Output the (X, Y) coordinate of the center of the cell containing the given text.  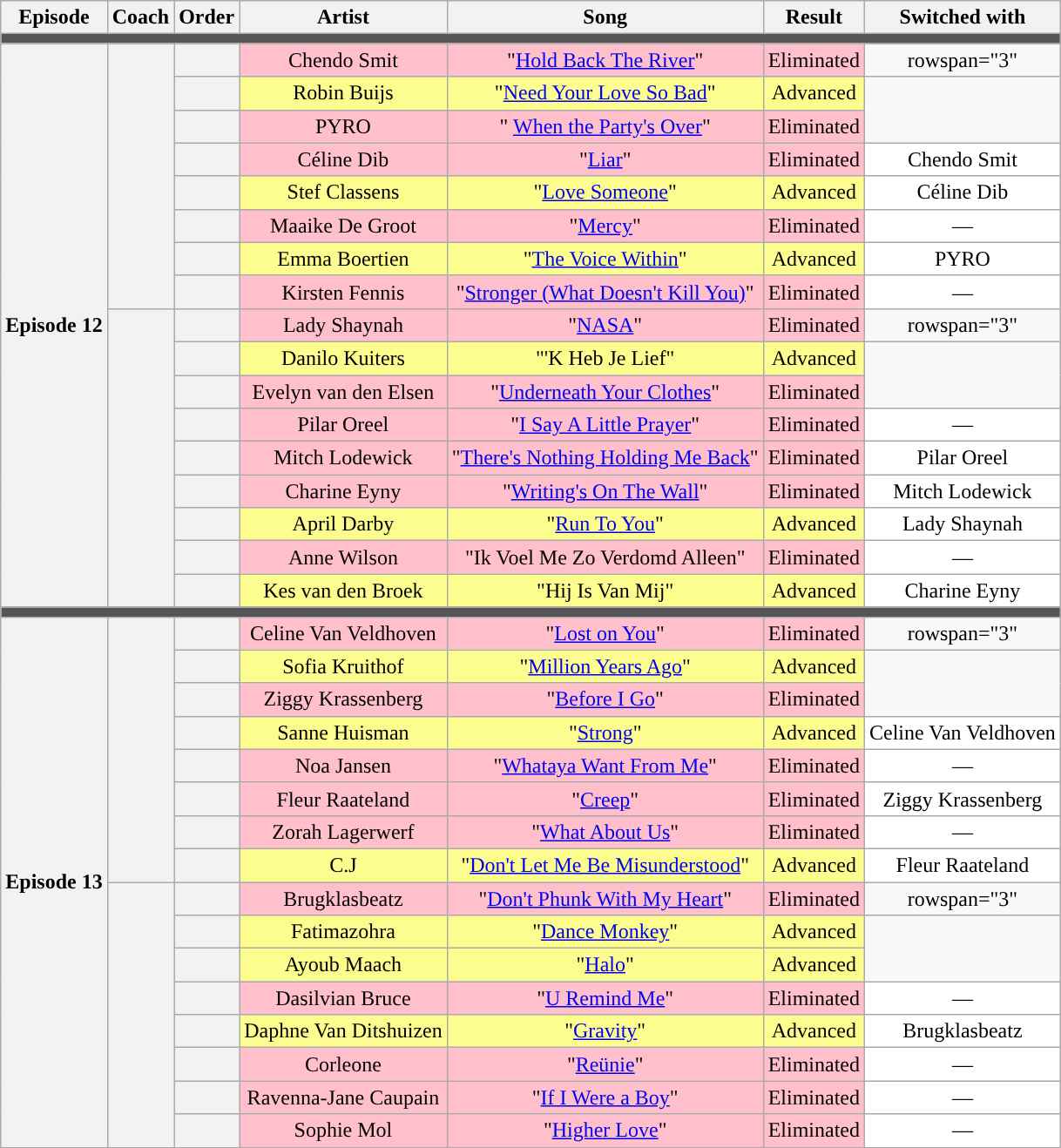
"Strong" (605, 733)
"Mercy" (605, 226)
Robin Buijs (343, 93)
Sofia Kruithof (343, 666)
Kes van den Broek (343, 591)
Artist (343, 17)
"Million Years Ago" (605, 666)
"Hij Is Van Mij" (605, 591)
"Need Your Love So Bad" (605, 93)
Evelyn van den Elsen (343, 391)
"Writing's On The Wall" (605, 491)
Order (207, 17)
"Underneath Your Clothes" (605, 391)
"Lost on You" (605, 633)
"Higher Love" (605, 1131)
Dasilvian Bruce (343, 998)
"Halo" (605, 965)
Zorah Lagerwerf (343, 832)
Kirsten Fennis (343, 292)
Episode (54, 17)
"Hold Back The River" (605, 60)
"Don't Phunk With My Heart" (605, 898)
C.J (343, 865)
Ayoub Maach (343, 965)
"Before I Go" (605, 699)
April Darby (343, 524)
Episode 13 (54, 881)
"Run To You" (605, 524)
Sanne Huisman (343, 733)
"Reünie" (605, 1064)
"What About Us" (605, 832)
Sophie Mol (343, 1131)
Stef Classens (343, 192)
Anne Wilson (343, 557)
"Love Someone" (605, 192)
Fatimazohra (343, 932)
"NASA" (605, 325)
"Gravity" (605, 1031)
"Creep" (605, 799)
Song (605, 17)
"Stronger (What Doesn't Kill You)" (605, 292)
Ravenna-Jane Caupain (343, 1097)
Noa Jansen (343, 766)
"'K Heb Je Lief" (605, 358)
"I Say A Little Prayer" (605, 425)
"Ik Voel Me Zo Verdomd Alleen" (605, 557)
Switched with (963, 17)
"Whataya Want From Me" (605, 766)
" When the Party's Over" (605, 126)
Daphne Van Ditshuizen (343, 1031)
Corleone (343, 1064)
Emma Boertien (343, 259)
"Liar" (605, 159)
Danilo Kuiters (343, 358)
Episode 12 (54, 326)
"Dance Monkey" (605, 932)
Coach (140, 17)
Result (814, 17)
Maaike De Groot (343, 226)
"Don't Let Me Be Misunderstood" (605, 865)
"If I Were a Boy" (605, 1097)
"There's Nothing Holding Me Back" (605, 458)
"U Remind Me" (605, 998)
"The Voice Within" (605, 259)
